Search for the cell housing the specified text and yield its (x, y) center coordinate. 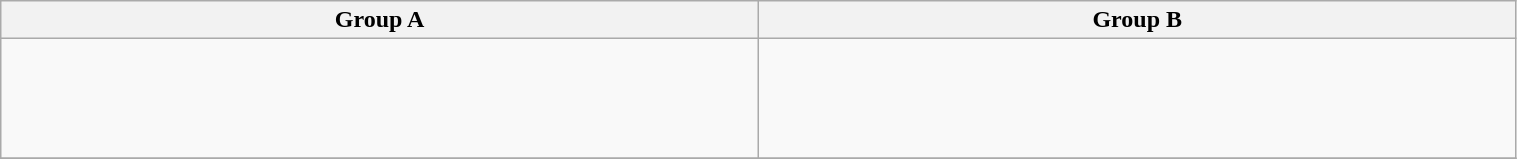
Group B (1137, 20)
Group A (380, 20)
